From the cell containing the given text, extract its center point as [X, Y] coordinate. 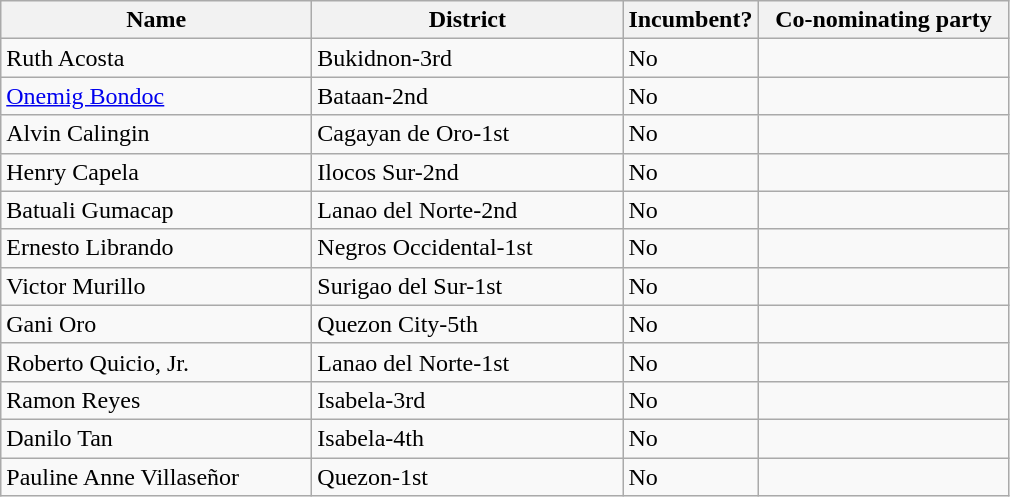
Onemig Bondoc [156, 96]
Gani Oro [156, 324]
Incumbent? [690, 20]
Ilocos Sur-2nd [468, 172]
Name [156, 20]
Bukidnon-3rd [468, 58]
Danilo Tan [156, 438]
Lanao del Norte-1st [468, 362]
Ramon Reyes [156, 400]
Isabela-3rd [468, 400]
Roberto Quicio, Jr. [156, 362]
District [468, 20]
Ruth Acosta [156, 58]
Quezon City-5th [468, 324]
Cagayan de Oro-1st [468, 134]
Lanao del Norte-2nd [468, 210]
Pauline Anne Villaseñor [156, 477]
Victor Murillo [156, 286]
Ernesto Librando [156, 248]
Batuali Gumacap [156, 210]
Henry Capela [156, 172]
Bataan-2nd [468, 96]
Quezon-1st [468, 477]
Co-nominating party [884, 20]
Alvin Calingin [156, 134]
Negros Occidental-1st [468, 248]
Surigao del Sur-1st [468, 286]
Isabela-4th [468, 438]
